Capture the cell that displays the provided text and extract its [X, Y] central coordinate. 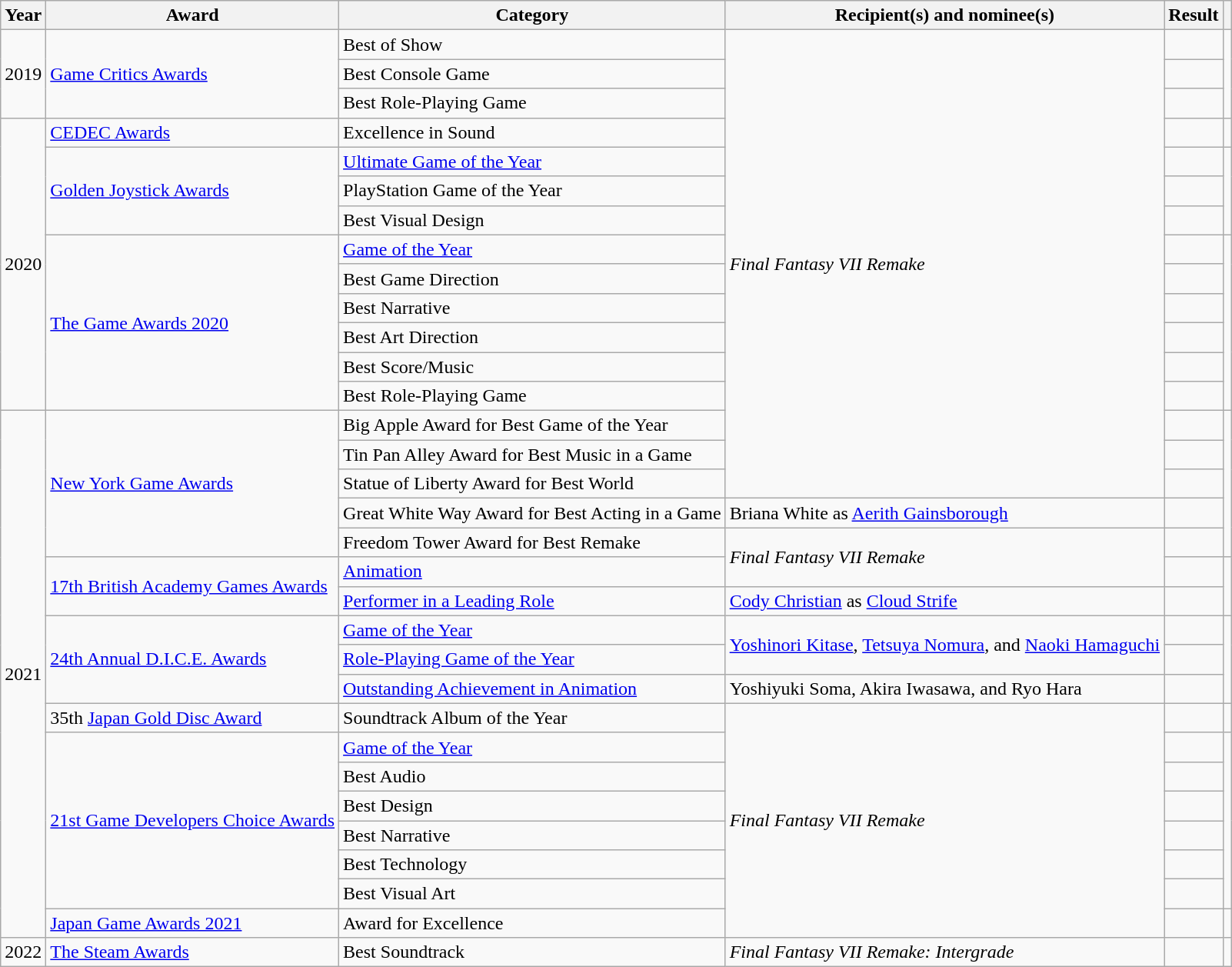
The Game Awards 2020 [192, 322]
Role-Playing Game of the Year [532, 659]
Yoshiyuki Soma, Akira Iwasawa, and Ryo Hara [944, 689]
Great White Way Award for Best Acting in a Game [532, 513]
2019 [23, 74]
2021 [23, 674]
Golden Joystick Awards [192, 191]
Tin Pan Alley Award for Best Music in a Game [532, 455]
Statue of Liberty Award for Best World [532, 484]
Soundtrack Album of the Year [532, 718]
Result [1194, 15]
Best Visual Art [532, 894]
Animation [532, 572]
New York Game Awards [192, 484]
Best Score/Music [532, 367]
Big Apple Award for Best Game of the Year [532, 425]
The Steam Awards [192, 952]
35th Japan Gold Disc Award [192, 718]
Cody Christian as Cloud Strife [944, 601]
17th British Academy Games Awards [192, 586]
Best Console Game [532, 74]
Best Game Direction [532, 278]
PlayStation Game of the Year [532, 191]
Category [532, 15]
Best Visual Design [532, 220]
2020 [23, 265]
Game Critics Awards [192, 74]
Yoshinori Kitase, Tetsuya Nomura, and Naoki Hamaguchi [944, 645]
Award for Excellence [532, 923]
Freedom Tower Award for Best Remake [532, 542]
Best Design [532, 805]
Outstanding Achievement in Animation [532, 689]
Best Art Direction [532, 337]
21st Game Developers Choice Awards [192, 820]
Performer in a Leading Role [532, 601]
CEDEC Awards [192, 132]
Briana White as Aerith Gainsborough [944, 513]
Final Fantasy VII Remake: Intergrade [944, 952]
Best of Show [532, 45]
Best Technology [532, 865]
Year [23, 15]
Recipient(s) and nominee(s) [944, 15]
Excellence in Sound [532, 132]
Japan Game Awards 2021 [192, 923]
24th Annual D.I.C.E. Awards [192, 659]
2022 [23, 952]
Ultimate Game of the Year [532, 162]
Best Audio [532, 776]
Award [192, 15]
Best Soundtrack [532, 952]
